Identify which cell holds the provided text, then report its [x, y] central coordinate. 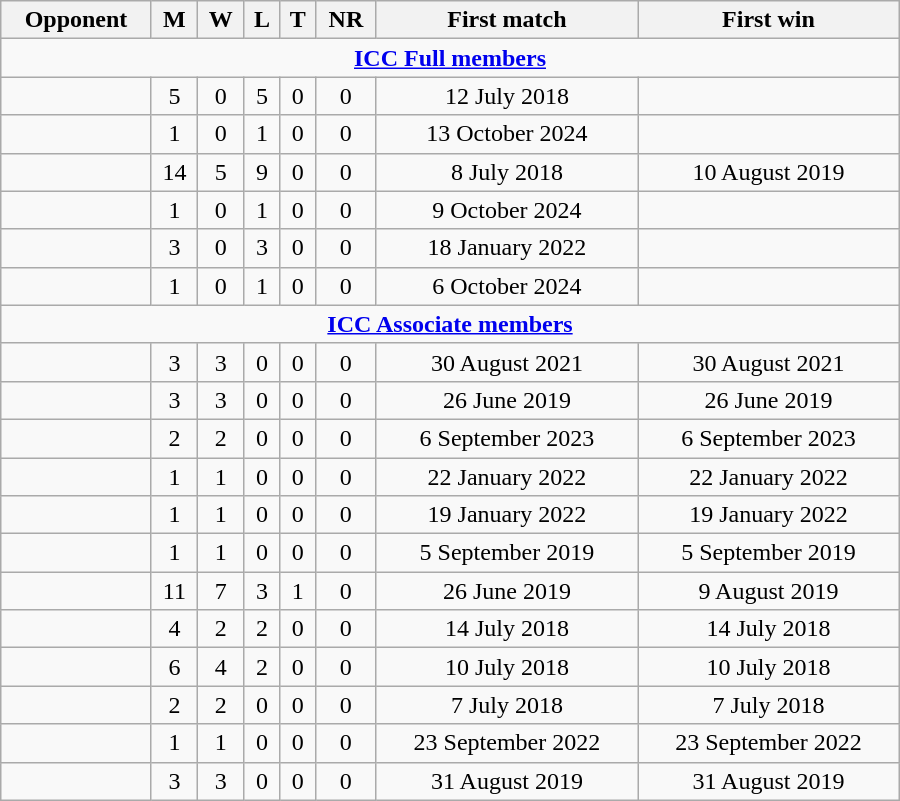
First win [769, 20]
10 August 2019 [769, 172]
18 January 2022 [507, 248]
12 July 2018 [507, 96]
7 [221, 591]
NR [346, 20]
M [174, 20]
14 [174, 172]
13 October 2024 [507, 134]
9 August 2019 [769, 591]
ICC Associate members [450, 324]
9 October 2024 [507, 210]
T [298, 20]
11 [174, 591]
ICC Full members [450, 58]
Opponent [76, 20]
6 October 2024 [507, 286]
9 [262, 172]
8 July 2018 [507, 172]
First match [507, 20]
L [262, 20]
6 [174, 667]
W [221, 20]
